From the cell containing the given text, extract its center point as [X, Y] coordinate. 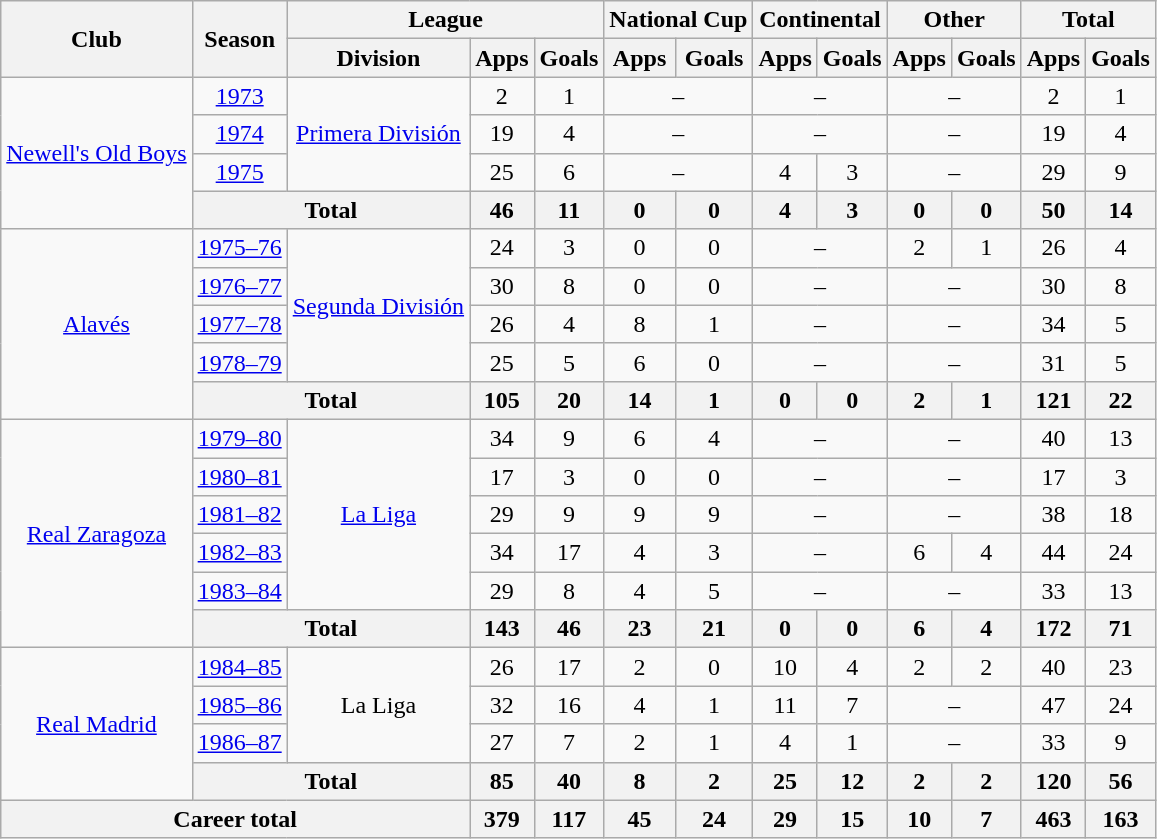
44 [1053, 553]
Career total [236, 819]
21 [714, 629]
1982–83 [240, 553]
1983–84 [240, 591]
Newell's Old Boys [96, 153]
1984–85 [240, 667]
Other [954, 20]
27 [502, 743]
1974 [240, 134]
71 [1121, 629]
379 [502, 819]
Real Zaragoza [96, 533]
1975–76 [240, 248]
38 [1053, 515]
85 [502, 781]
172 [1053, 629]
National Cup [678, 20]
1975 [240, 172]
22 [1121, 400]
50 [1053, 210]
105 [502, 400]
1986–87 [240, 743]
15 [852, 819]
121 [1053, 400]
143 [502, 629]
120 [1053, 781]
18 [1121, 515]
Division [378, 58]
1976–77 [240, 286]
League [446, 20]
1973 [240, 96]
1977–78 [240, 324]
16 [569, 705]
1980–81 [240, 477]
Primera División [378, 134]
12 [852, 781]
1979–80 [240, 438]
Club [96, 39]
1978–79 [240, 362]
1981–82 [240, 515]
Segunda División [378, 305]
45 [640, 819]
Real Madrid [96, 724]
Alavés [96, 324]
32 [502, 705]
56 [1121, 781]
163 [1121, 819]
117 [569, 819]
47 [1053, 705]
1985–86 [240, 705]
463 [1053, 819]
Continental [820, 20]
31 [1053, 362]
Season [240, 39]
20 [569, 400]
